Identify which cell holds the provided text, then report its [x, y] central coordinate. 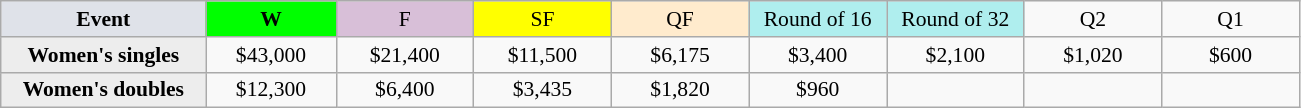
$21,400 [405, 55]
$600 [1231, 55]
$11,500 [543, 55]
Q2 [1093, 19]
Women's doubles [104, 90]
Q1 [1231, 19]
Round of 16 [818, 19]
$960 [818, 90]
$1,820 [680, 90]
$12,300 [271, 90]
SF [543, 19]
W [271, 19]
$43,000 [271, 55]
$6,400 [405, 90]
F [405, 19]
Women's singles [104, 55]
$3,435 [543, 90]
$3,400 [818, 55]
$2,100 [955, 55]
Round of 32 [955, 19]
Event [104, 19]
$6,175 [680, 55]
$1,020 [1093, 55]
QF [680, 19]
